From the cell containing the given text, extract its center point as [x, y] coordinate. 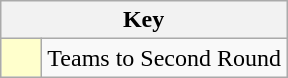
Teams to Second Round [164, 58]
Key [144, 20]
